Search for the cell housing the specified text and yield its (X, Y) center coordinate. 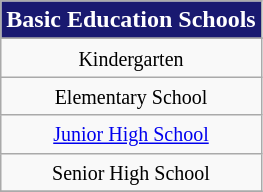
Kindergarten (131, 58)
Senior High School (131, 172)
Basic Education Schools (131, 20)
Elementary School (131, 96)
Junior High School (131, 134)
